For the text-containing cell, return its midpoint in (x, y) coordinate format. 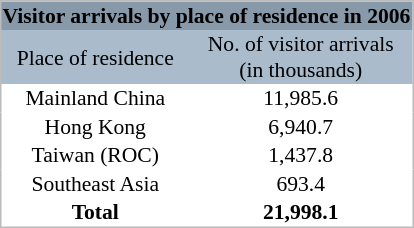
21,998.1 (300, 212)
6,940.7 (300, 126)
Place of residence (94, 57)
Southeast Asia (94, 184)
No. of visitor arrivals (in thousands) (300, 57)
11,985.6 (300, 98)
693.4 (300, 184)
1,437.8 (300, 155)
Total (94, 212)
Mainland China (94, 98)
Visitor arrivals by place of residence in 2006 (206, 16)
Taiwan (ROC) (94, 155)
Hong Kong (94, 126)
